Detect which cell encompasses the target text, then output its [x, y] center coordinate. 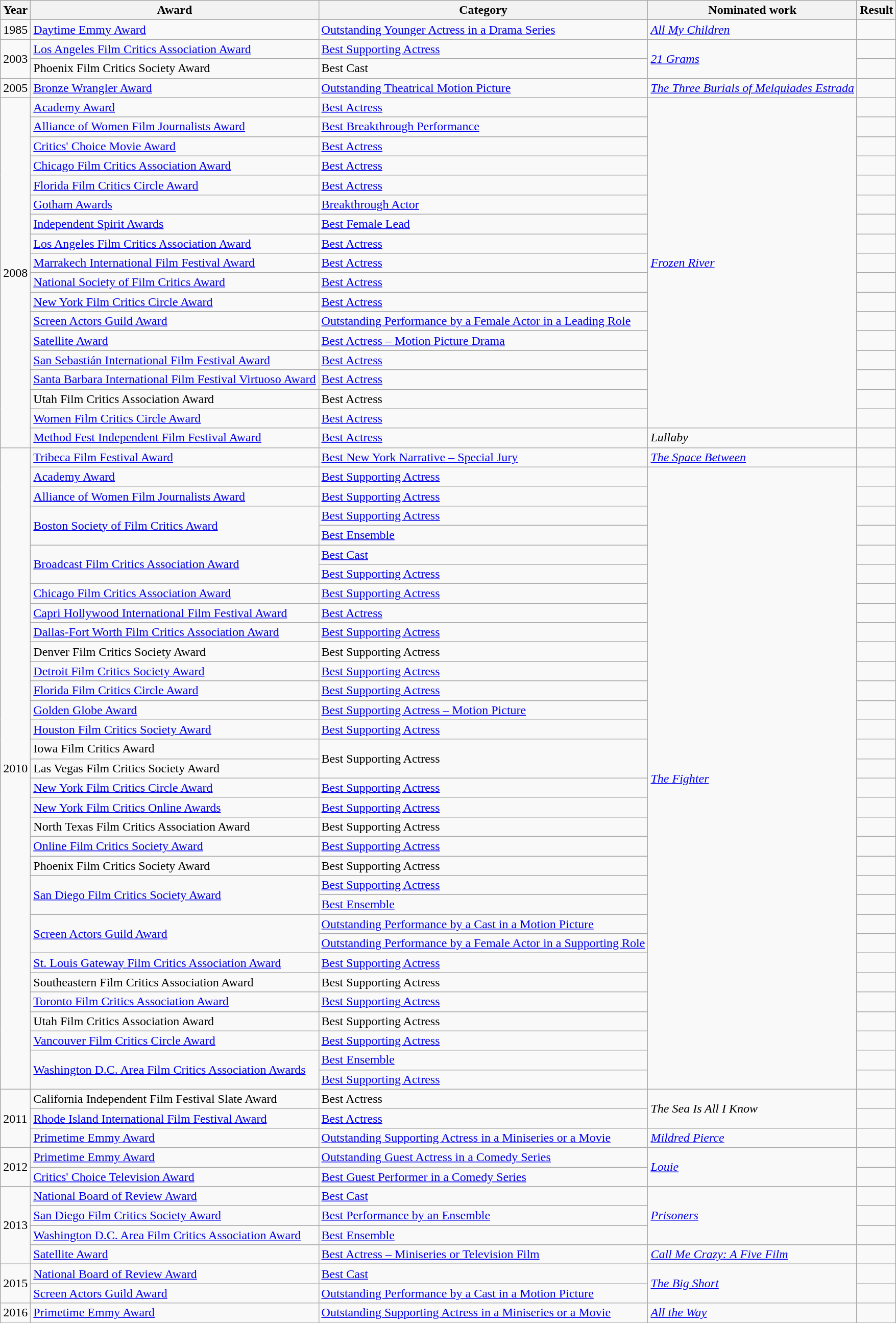
Best Actress – Motion Picture Drama [483, 341]
Las Vegas Film Critics Society Award [175, 768]
The Sea Is All I Know [753, 1108]
2016 [15, 1313]
Best Breakthrough Performance [483, 127]
Daytime Emmy Award [175, 30]
Capri Hollywood International Film Festival Award [175, 613]
Golden Globe Award [175, 710]
All My Children [753, 30]
Tribeca Film Festival Award [175, 457]
Broadcast Film Critics Association Award [175, 564]
Breakthrough Actor [483, 204]
Best Actress – Miniseries or Television Film [483, 1255]
Rhode Island International Film Festival Award [175, 1118]
Boston Society of Film Critics Award [175, 525]
2015 [15, 1284]
Vancouver Film Critics Circle Award [175, 1041]
Best New York Narrative – Special Jury [483, 457]
Outstanding Performance by a Female Actor in a Supporting Role [483, 943]
Lullaby [753, 438]
The Big Short [753, 1284]
Call Me Crazy: A Five Film [753, 1255]
Toronto Film Critics Association Award [175, 1002]
Award [175, 10]
The Three Burials of Melquiades Estrada [753, 88]
St. Louis Gateway Film Critics Association Award [175, 963]
Category [483, 10]
2013 [15, 1225]
All the Way [753, 1313]
Women Film Critics Circle Award [175, 418]
Best Female Lead [483, 224]
Washington D.C. Area Film Critics Association Award [175, 1235]
2003 [15, 59]
Prisoners [753, 1216]
California Independent Film Festival Slate Award [175, 1099]
2005 [15, 88]
Nominated work [753, 10]
The Fighter [753, 778]
2008 [15, 273]
San Sebastián International Film Festival Award [175, 360]
2011 [15, 1118]
Year [15, 10]
21 Grams [753, 59]
Bronze Wrangler Award [175, 88]
Louie [753, 1167]
Frozen River [753, 263]
Santa Barbara International Film Festival Virtuoso Award [175, 380]
Best Guest Performer in a Comedy Series [483, 1176]
Online Film Critics Society Award [175, 846]
Denver Film Critics Society Award [175, 652]
Dallas-Fort Worth Film Critics Association Award [175, 632]
North Texas Film Critics Association Award [175, 826]
National Society of Film Critics Award [175, 282]
Best Performance by an Ensemble [483, 1216]
Critics' Choice Movie Award [175, 146]
2010 [15, 768]
Independent Spirit Awards [175, 224]
Method Fest Independent Film Festival Award [175, 438]
Mildred Pierce [753, 1138]
2012 [15, 1167]
Outstanding Guest Actress in a Comedy Series [483, 1157]
Southeastern Film Critics Association Award [175, 982]
New York Film Critics Online Awards [175, 807]
Best Supporting Actress – Motion Picture [483, 710]
Detroit Film Critics Society Award [175, 671]
Outstanding Performance by a Female Actor in a Leading Role [483, 321]
The Space Between [753, 457]
Washington D.C. Area Film Critics Association Awards [175, 1070]
Iowa Film Critics Award [175, 749]
Outstanding Theatrical Motion Picture [483, 88]
Result [876, 10]
Critics' Choice Television Award [175, 1176]
Gotham Awards [175, 204]
Marrakech International Film Festival Award [175, 263]
Outstanding Younger Actress in a Drama Series [483, 30]
1985 [15, 30]
Houston Film Critics Society Award [175, 729]
